Return the [X, Y] coordinate for the center point of the cell that contains the specified text.  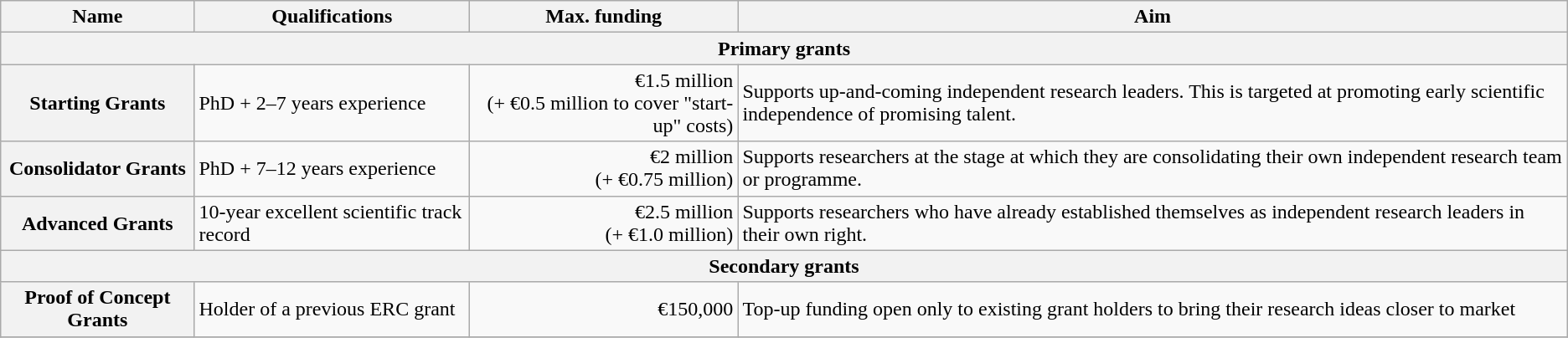
Qualifications [332, 17]
Max. funding [604, 17]
Name [97, 17]
Consolidator Grants [97, 169]
€2 million(+ €0.75 million) [604, 169]
Advanced Grants [97, 223]
Proof of Concept Grants [97, 310]
Supports up-and-coming independent research leaders. This is targeted at promoting early scientific independence of promising talent. [1153, 103]
Aim [1153, 17]
€1.5 million(+ €0.5 million to cover "start-up" costs) [604, 103]
Secondary grants [784, 266]
Top-up funding open only to existing grant holders to bring their research ideas closer to market [1153, 310]
Supports researchers who have already established themselves as independent research leaders in their own right. [1153, 223]
Holder of a previous ERC grant [332, 310]
Supports researchers at the stage at which they are consolidating their own independent research team or programme. [1153, 169]
PhD + 7–12 years experience [332, 169]
€2.5 million(+ €1.0 million) [604, 223]
€150,000 [604, 310]
10-year excellent scientific track record [332, 223]
Starting Grants [97, 103]
Primary grants [784, 49]
PhD + 2–7 years experience [332, 103]
